Detect which cell encompasses the target text, then output its (X, Y) center coordinate. 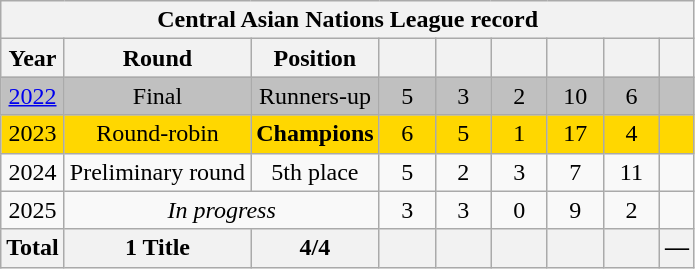
10 (575, 96)
9 (575, 210)
2022 (33, 96)
Runners-up (315, 96)
11 (631, 172)
1 Title (157, 248)
Round-robin (157, 134)
Final (157, 96)
Preliminary round (157, 172)
5th place (315, 172)
2025 (33, 210)
Total (33, 248)
Central Asian Nations League record (348, 20)
0 (519, 210)
Position (315, 58)
Champions (315, 134)
In progress (222, 210)
4/4 (315, 248)
7 (575, 172)
Round (157, 58)
— (676, 248)
2023 (33, 134)
1 (519, 134)
17 (575, 134)
Year (33, 58)
2024 (33, 172)
4 (631, 134)
